Return [X, Y] of the center of cell containing provided text 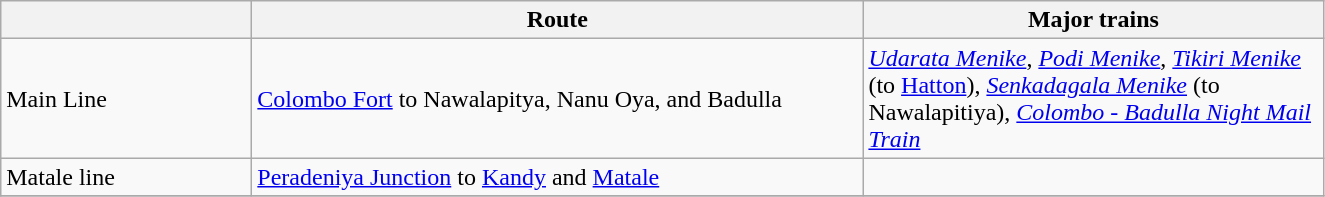
Peradeniya Junction to Kandy and Matale [558, 177]
Major trains [1094, 20]
Main Line [126, 98]
Udarata Menike, Podi Menike, Tikiri Menike (to Hatton), Senkadagala Menike (to Nawalapitiya), Colombo - Badulla Night Mail Train [1094, 98]
Colombo Fort to Nawalapitya, Nanu Oya, and Badulla [558, 98]
Route [558, 20]
Matale line [126, 177]
